Search for the cell housing the specified text and yield its (x, y) center coordinate. 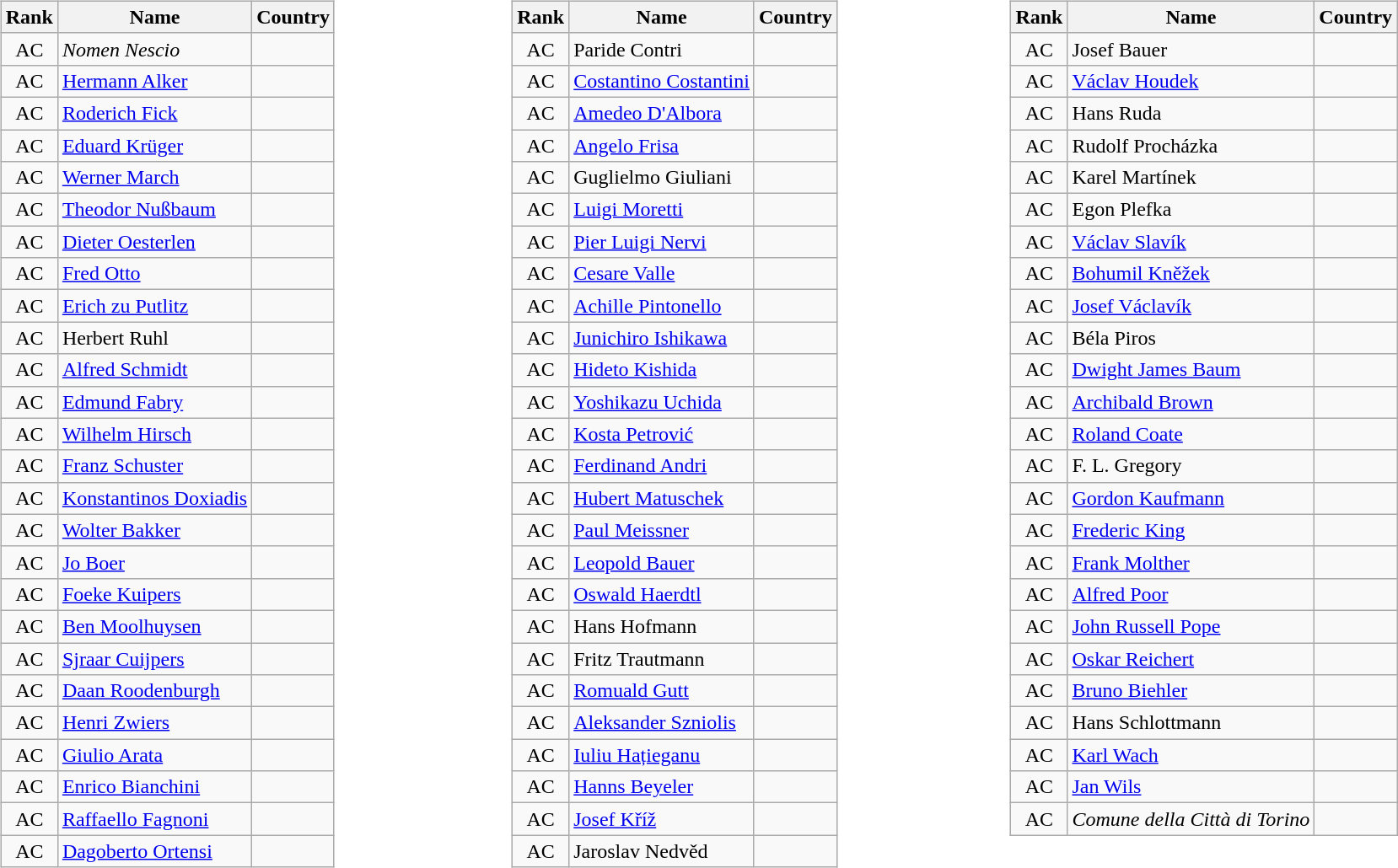
Pier Luigi Nervi (662, 242)
Hanns Beyeler (662, 787)
Raffaello Fagnoni (154, 819)
Archibald Brown (1191, 402)
Eduard Krüger (154, 146)
Josef Václavík (1191, 306)
Frederic King (1191, 530)
Alfred Poor (1191, 594)
Leopold Bauer (662, 562)
Foeke Kuipers (154, 594)
Luigi Moretti (662, 210)
Junichiro Ishikawa (662, 338)
John Russell Pope (1191, 626)
Egon Plefka (1191, 210)
Erich zu Putlitz (154, 306)
Wilhelm Hirsch (154, 434)
Sjraar Cuijpers (154, 658)
Comune della Città di Torino (1191, 819)
Hermann Alker (154, 81)
Costantino Costantini (662, 81)
Jan Wils (1191, 787)
Bruno Biehler (1191, 691)
Hideto Kishida (662, 370)
Roland Coate (1191, 434)
Alfred Schmidt (154, 370)
Aleksander Szniolis (662, 723)
Kosta Petrović (662, 434)
Franz Schuster (154, 466)
Ben Moolhuysen (154, 626)
Václav Houdek (1191, 81)
Dwight James Baum (1191, 370)
Nomen Nescio (154, 49)
Paride Contri (662, 49)
Achille Pintonello (662, 306)
Wolter Bakker (154, 530)
Daan Roodenburgh (154, 691)
Fred Otto (154, 274)
Hans Hofmann (662, 626)
Cesare Valle (662, 274)
Josef Kříž (662, 819)
Henri Zwiers (154, 723)
Enrico Bianchini (154, 787)
Dagoberto Ortensi (154, 851)
Karel Martínek (1191, 178)
Dieter Oesterlen (154, 242)
Herbert Ruhl (154, 338)
Angelo Frisa (662, 146)
Romuald Gutt (662, 691)
Rudolf Procházka (1191, 146)
Yoshikazu Uchida (662, 402)
Hubert Matuschek (662, 498)
Hans Schlottmann (1191, 723)
Konstantinos Doxiadis (154, 498)
Václav Slavík (1191, 242)
Amedeo D'Albora (662, 113)
Jaroslav Nedvěd (662, 851)
Guglielmo Giuliani (662, 178)
Oskar Reichert (1191, 658)
Bohumil Kněžek (1191, 274)
Edmund Fabry (154, 402)
Oswald Haerdtl (662, 594)
Giulio Arata (154, 755)
Theodor Nußbaum (154, 210)
Iuliu Hațieganu (662, 755)
Béla Piros (1191, 338)
Hans Ruda (1191, 113)
Josef Bauer (1191, 49)
Gordon Kaufmann (1191, 498)
F. L. Gregory (1191, 466)
Werner March (154, 178)
Jo Boer (154, 562)
Roderich Fick (154, 113)
Karl Wach (1191, 755)
Paul Meissner (662, 530)
Ferdinand Andri (662, 466)
Frank Molther (1191, 562)
Fritz Trautmann (662, 658)
